Scan for the cell matching the given text and deliver its [x, y] coordinate at center. 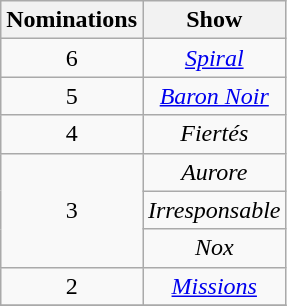
Aurore [214, 172]
6 [72, 58]
3 [72, 210]
5 [72, 96]
Spiral [214, 58]
Baron Noir [214, 96]
2 [72, 286]
Nominations [72, 20]
4 [72, 134]
Fiertés [214, 134]
Show [214, 20]
Irresponsable [214, 210]
Nox [214, 248]
Missions [214, 286]
